Return [x, y] of the center of cell containing provided text 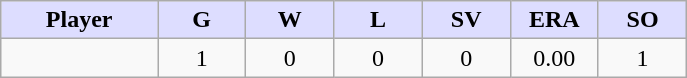
0.00 [554, 58]
G [202, 20]
Player [80, 20]
ERA [554, 20]
SV [466, 20]
L [378, 20]
SO [642, 20]
W [290, 20]
